Search for the cell housing the specified text and yield its [X, Y] center coordinate. 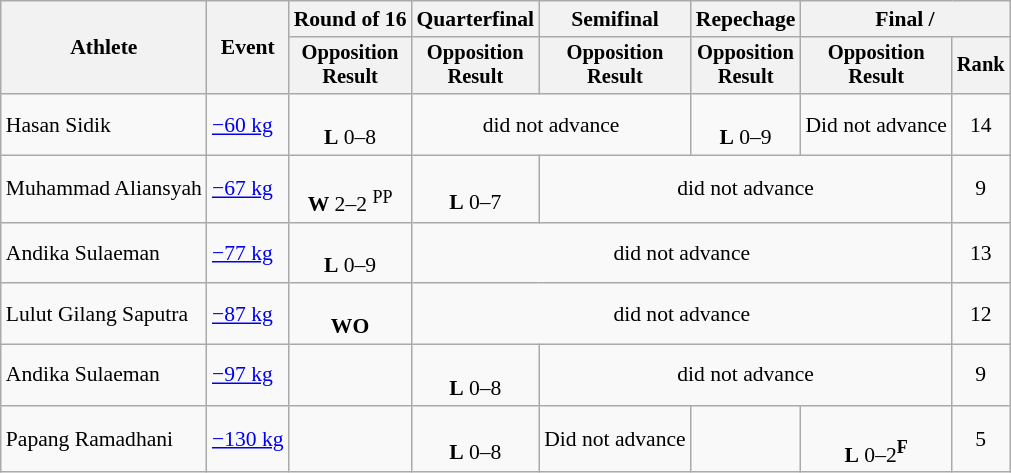
Round of 16 [350, 19]
Quarterfinal [475, 19]
Event [248, 48]
−130 kg [248, 440]
−97 kg [248, 376]
13 [981, 252]
Semifinal [615, 19]
−77 kg [248, 252]
Lulut Gilang Saputra [104, 314]
Repechage [746, 19]
Hasan Sidik [104, 124]
W 2–2 PP [350, 190]
WO [350, 314]
−87 kg [248, 314]
14 [981, 124]
L 0–2F [876, 440]
Final / [904, 19]
Athlete [104, 48]
L 0–7 [475, 190]
−60 kg [248, 124]
5 [981, 440]
Rank [981, 66]
12 [981, 314]
Muhammad Aliansyah [104, 190]
−67 kg [248, 190]
Papang Ramadhani [104, 440]
